Output the (X, Y) coordinate of the center of the cell containing the given text.  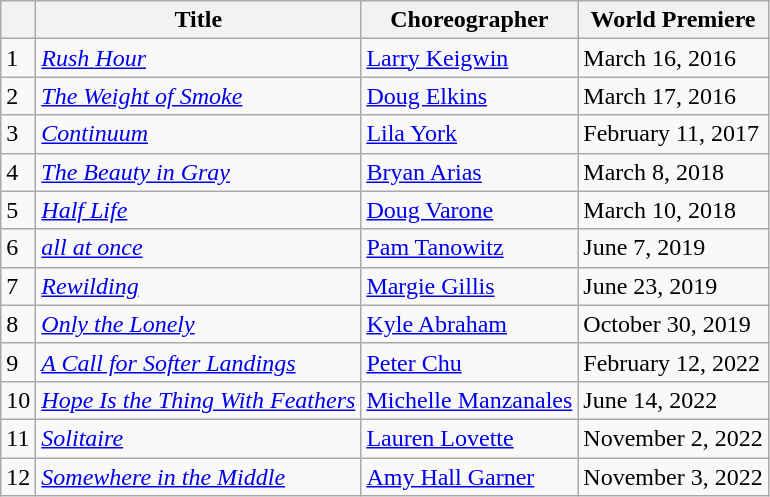
4 (18, 172)
March 10, 2018 (673, 210)
1 (18, 58)
9 (18, 362)
all at once (198, 248)
February 11, 2017 (673, 134)
Doug Varone (470, 210)
Amy Hall Garner (470, 477)
6 (18, 248)
November 3, 2022 (673, 477)
7 (18, 286)
Choreographer (470, 20)
The Weight of Smoke (198, 96)
Only the Lonely (198, 324)
11 (18, 438)
February 12, 2022 (673, 362)
The Beauty in Gray (198, 172)
5 (18, 210)
Title (198, 20)
12 (18, 477)
2 (18, 96)
Pam Tanowitz (470, 248)
June 14, 2022 (673, 400)
Margie Gillis (470, 286)
10 (18, 400)
A Call for Softer Landings (198, 362)
Solitaire (198, 438)
March 8, 2018 (673, 172)
June 7, 2019 (673, 248)
March 17, 2016 (673, 96)
Lila York (470, 134)
Peter Chu (470, 362)
March 16, 2016 (673, 58)
3 (18, 134)
Continuum (198, 134)
October 30, 2019 (673, 324)
Somewhere in the Middle (198, 477)
June 23, 2019 (673, 286)
Hope Is the Thing With Feathers (198, 400)
Doug Elkins (470, 96)
Michelle Manzanales (470, 400)
Rush Hour (198, 58)
Lauren Lovette (470, 438)
Kyle Abraham (470, 324)
Larry Keigwin (470, 58)
World Premiere (673, 20)
Rewilding (198, 286)
8 (18, 324)
November 2, 2022 (673, 438)
Bryan Arias (470, 172)
Half Life (198, 210)
